Output the [X, Y] coordinate of the center of the cell containing the given text.  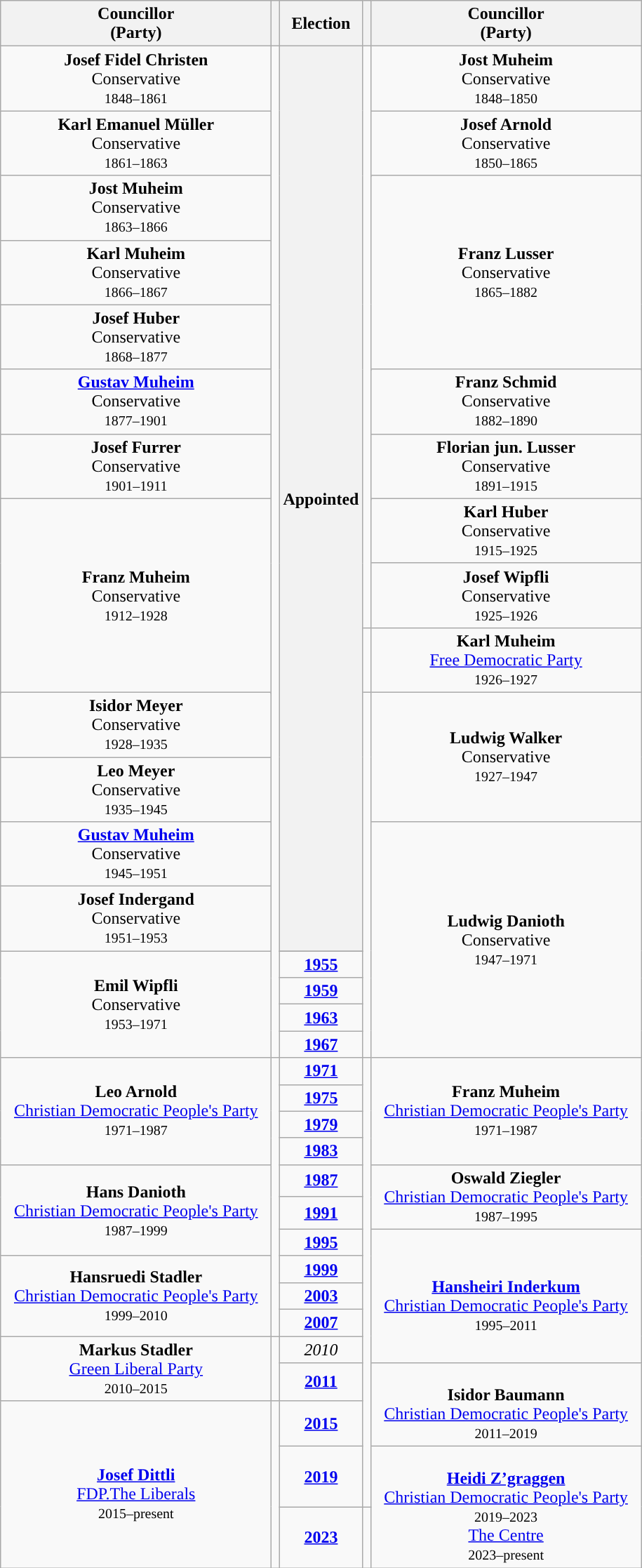
Appointed [321, 498]
2007 [321, 1322]
Hansruedi StadlerChristian Democratic People's Party1999–2010 [136, 1296]
2015 [321, 1423]
Franz LusserConservative1865–1882 [506, 272]
Heidi Z’graggenChristian Democratic People's Party2019–2023The Centre2023–present [506, 1508]
Franz SchmidConservative1882–1890 [506, 401]
2003 [321, 1296]
Emil WipfliConservative1953–1971 [136, 1004]
Leo MeyerConservative1935–1945 [136, 789]
Josef HuberConservative1868–1877 [136, 337]
Ludwig WalkerConservative1927–1947 [506, 757]
Josef DittliFDP.The Liberals2015–present [136, 1484]
Florian jun. LusserConservative1891–1915 [506, 466]
Karl MuheimFree Democratic Party1926–1927 [506, 660]
2011 [321, 1382]
Isidor MeyerConservative1928–1935 [136, 724]
Oswald ZieglerChristian Democratic People's Party1987–1995 [506, 1197]
Jost MuheimConservative1863–1866 [136, 208]
Josef Fidel ChristenConservative1848–1861 [136, 79]
Josef ArnoldConservative1850–1865 [506, 143]
Election [321, 24]
Franz MuheimConservative1912–1928 [136, 595]
Josef FurrerConservative1901–1911 [136, 466]
2010 [321, 1350]
Ludwig DaniothConservative1947–1971 [506, 940]
1991 [321, 1213]
Josef IndergandConservative1951–1953 [136, 919]
Hansheiri InderkumChristian Democratic People's Party1995–2011 [506, 1296]
Karl Emanuel MüllerConservative1861–1863 [136, 143]
Jost MuheimConservative1848–1850 [506, 79]
Josef WipfliConservative1925–1926 [506, 595]
Markus StadlerGreen Liberal Party2010–2015 [136, 1369]
1955 [321, 964]
Karl HuberConservative1915–1925 [506, 531]
1979 [321, 1124]
Karl MuheimConservative1866–1867 [136, 272]
Isidor BaumannChristian Democratic People's Party2011–2019 [506, 1405]
1995 [321, 1242]
1983 [321, 1151]
1999 [321, 1269]
1967 [321, 1044]
1963 [321, 1018]
1971 [321, 1071]
Leo ArnoldChristian Democratic People's Party1971–1987 [136, 1111]
Franz MuheimChristian Democratic People's Party1971–1987 [506, 1111]
1959 [321, 991]
Gustav MuheimConservative1945–1951 [136, 854]
1975 [321, 1098]
2023 [321, 1537]
Gustav MuheimConservative1877–1901 [136, 401]
1987 [321, 1181]
Hans DaniothChristian Democratic People's Party1987–1999 [136, 1210]
2019 [321, 1477]
